Search for the cell housing the specified text and yield its [X, Y] center coordinate. 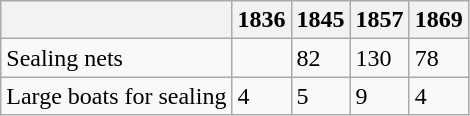
9 [380, 96]
5 [320, 96]
1845 [320, 20]
1869 [438, 20]
130 [380, 58]
1836 [262, 20]
82 [320, 58]
Sealing nets [116, 58]
Large boats for sealing [116, 96]
78 [438, 58]
1857 [380, 20]
